Capture the cell that displays the provided text and extract its [X, Y] central coordinate. 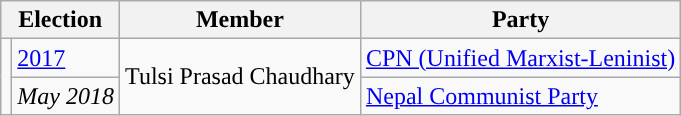
May 2018 [66, 96]
Election [60, 20]
Party [520, 20]
Member [240, 20]
CPN (Unified Marxist-Leninist) [520, 58]
Tulsi Prasad Chaudhary [240, 77]
2017 [66, 58]
Nepal Communist Party [520, 96]
